For the text-containing cell, return its midpoint in (x, y) coordinate format. 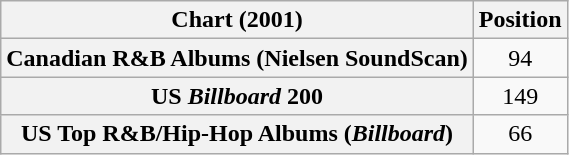
Canadian R&B Albums (Nielsen SoundScan) (238, 58)
149 (520, 96)
US Billboard 200 (238, 96)
Position (520, 20)
94 (520, 58)
Chart (2001) (238, 20)
US Top R&B/Hip-Hop Albums (Billboard) (238, 134)
66 (520, 134)
